Determine the [x, y] coordinate at the center of the cell enclosing the given text.  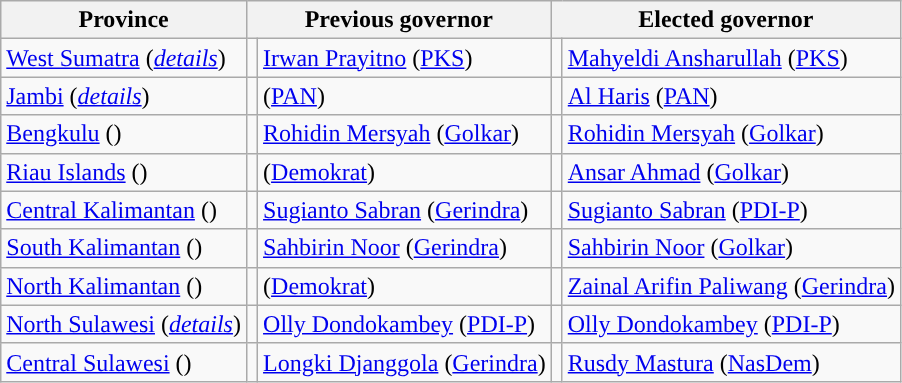
Sahbirin Noor (Golkar) [731, 248]
Previous governor [398, 20]
Rusdy Mastura (NasDem) [731, 362]
Longki Djanggola (Gerindra) [405, 362]
South Kalimantan () [124, 248]
(PAN) [405, 96]
Sahbirin Noor (Gerindra) [405, 248]
Central Sulawesi () [124, 362]
Sugianto Sabran (Gerindra) [405, 210]
Province [124, 20]
Ansar Ahmad (Golkar) [731, 172]
Sugianto Sabran (PDI-P) [731, 210]
West Sumatra (details) [124, 58]
Zainal Arifin Paliwang (Gerindra) [731, 286]
Irwan Prayitno (PKS) [405, 58]
North Kalimantan () [124, 286]
Al Haris (PAN) [731, 96]
Bengkulu () [124, 134]
Elected governor [726, 20]
Central Kalimantan () [124, 210]
Mahyeldi Ansharullah (PKS) [731, 58]
North Sulawesi (details) [124, 324]
Riau Islands () [124, 172]
Jambi (details) [124, 96]
